From the cell containing the given text, extract its center point as [X, Y] coordinate. 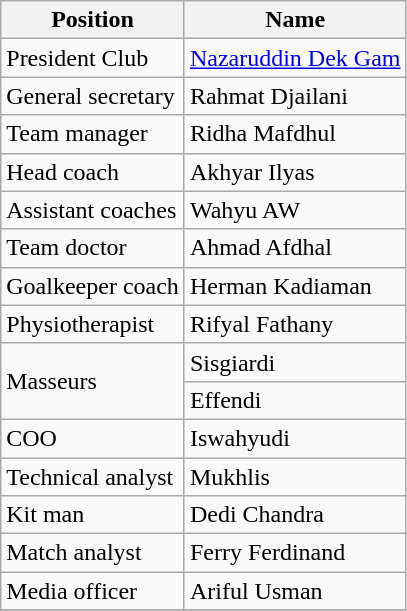
Mukhlis [295, 477]
Dedi Chandra [295, 515]
Effendi [295, 400]
Iswahyudi [295, 438]
General secretary [93, 96]
President Club [93, 58]
Ariful Usman [295, 591]
Match analyst [93, 553]
Rahmat Djailani [295, 96]
Physiotherapist [93, 324]
Akhyar Ilyas [295, 172]
Technical analyst [93, 477]
Herman Kadiaman [295, 286]
Masseurs [93, 381]
Head coach [93, 172]
Media officer [93, 591]
Team manager [93, 134]
Kit man [93, 515]
Ferry Ferdinand [295, 553]
Wahyu AW [295, 210]
Assistant coaches [93, 210]
COO [93, 438]
Goalkeeper coach [93, 286]
Ahmad Afdhal [295, 248]
Name [295, 20]
Rifyal Fathany [295, 324]
Ridha Mafdhul [295, 134]
Team doctor [93, 248]
Nazaruddin Dek Gam [295, 58]
Sisgiardi [295, 362]
Position [93, 20]
